Detect which cell encompasses the target text, then output its (x, y) center coordinate. 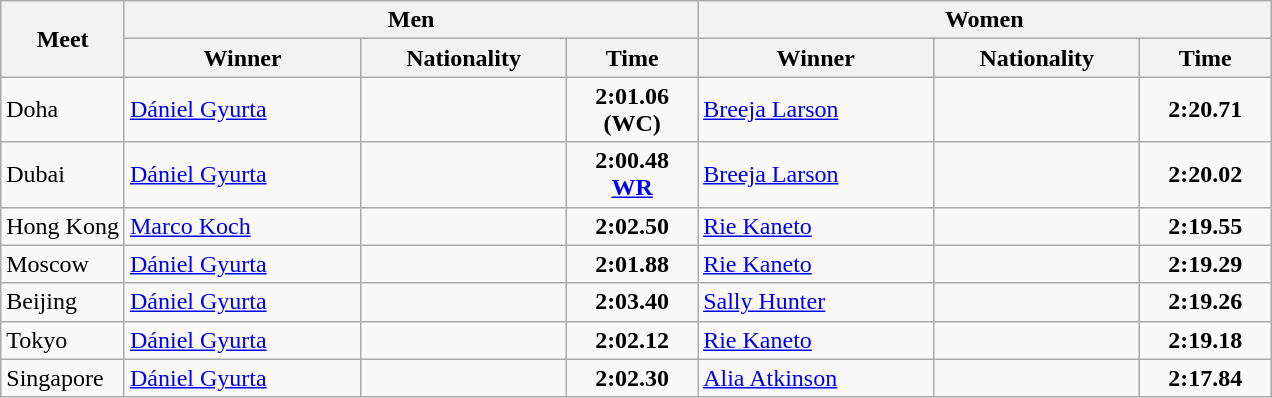
2:17.84 (1206, 378)
2:02.30 (632, 378)
2:19.18 (1206, 340)
Dubai (63, 174)
2:19.26 (1206, 302)
Tokyo (63, 340)
Marco Koch (242, 226)
2:20.71 (1206, 110)
2:02.12 (632, 340)
Meet (63, 39)
2:03.40 (632, 302)
Sally Hunter (816, 302)
Men (410, 20)
Women (984, 20)
Doha (63, 110)
2:02.50 (632, 226)
Hong Kong (63, 226)
2:01.88 (632, 264)
Singapore (63, 378)
Alia Atkinson (816, 378)
2:00.48 WR (632, 174)
Beijing (63, 302)
2:20.02 (1206, 174)
2:19.29 (1206, 264)
Moscow (63, 264)
2:01.06 (WC) (632, 110)
2:19.55 (1206, 226)
